Capture the cell that displays the provided text and extract its [x, y] central coordinate. 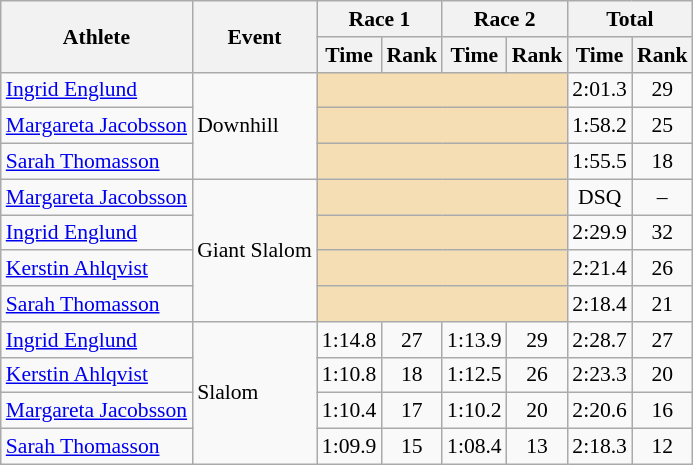
1:12.5 [474, 375]
2:20.6 [600, 411]
– [662, 197]
1:13.9 [474, 340]
16 [662, 411]
Event [254, 36]
1:58.2 [600, 126]
Race 1 [380, 19]
21 [662, 304]
2:23.3 [600, 375]
1:10.4 [350, 411]
13 [538, 447]
Downhill [254, 126]
2:29.9 [600, 233]
Giant Slalom [254, 250]
Slalom [254, 393]
1:55.5 [600, 162]
2:28.7 [600, 340]
Race 2 [504, 19]
17 [412, 411]
1:09.9 [350, 447]
25 [662, 126]
1:10.2 [474, 411]
DSQ [600, 197]
2:18.3 [600, 447]
Total [630, 19]
2:21.4 [600, 269]
1:14.8 [350, 340]
12 [662, 447]
2:18.4 [600, 304]
2:01.3 [600, 90]
Athlete [96, 36]
1:10.8 [350, 375]
1:08.4 [474, 447]
15 [412, 447]
32 [662, 233]
